From the cell containing the given text, extract its center point as (X, Y) coordinate. 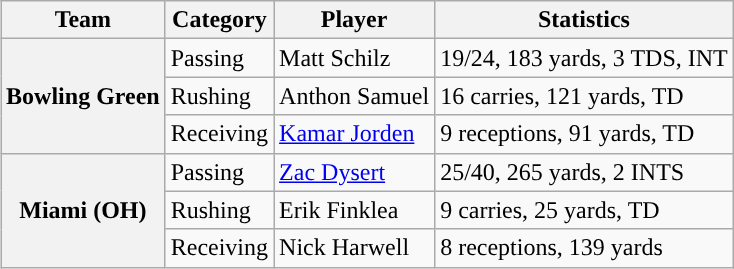
16 carries, 121 yards, TD (584, 96)
Bowling Green (84, 96)
Erik Finklea (354, 210)
Nick Harwell (354, 248)
Zac Dysert (354, 172)
25/40, 265 yards, 2 INTS (584, 172)
Player (354, 20)
8 receptions, 139 yards (584, 248)
Anthon Samuel (354, 96)
Category (219, 20)
Team (84, 20)
Kamar Jorden (354, 134)
9 receptions, 91 yards, TD (584, 134)
Miami (OH) (84, 210)
Matt Schilz (354, 58)
Statistics (584, 20)
19/24, 183 yards, 3 TDS, INT (584, 58)
9 carries, 25 yards, TD (584, 210)
